Search for the cell housing the specified text and yield its [X, Y] center coordinate. 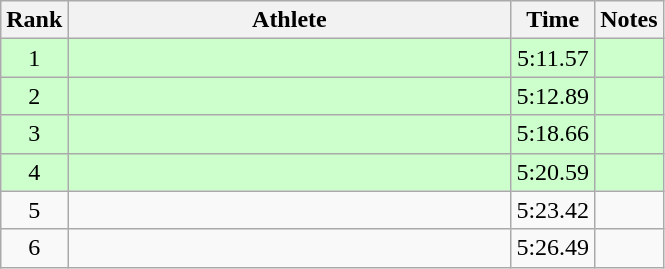
6 [34, 248]
3 [34, 134]
1 [34, 58]
5:11.57 [553, 58]
Notes [629, 20]
5:23.42 [553, 210]
5:18.66 [553, 134]
5:20.59 [553, 172]
Time [553, 20]
2 [34, 96]
Athlete [290, 20]
5:26.49 [553, 248]
5:12.89 [553, 96]
Rank [34, 20]
4 [34, 172]
5 [34, 210]
